Capture the cell that displays the provided text and extract its [x, y] central coordinate. 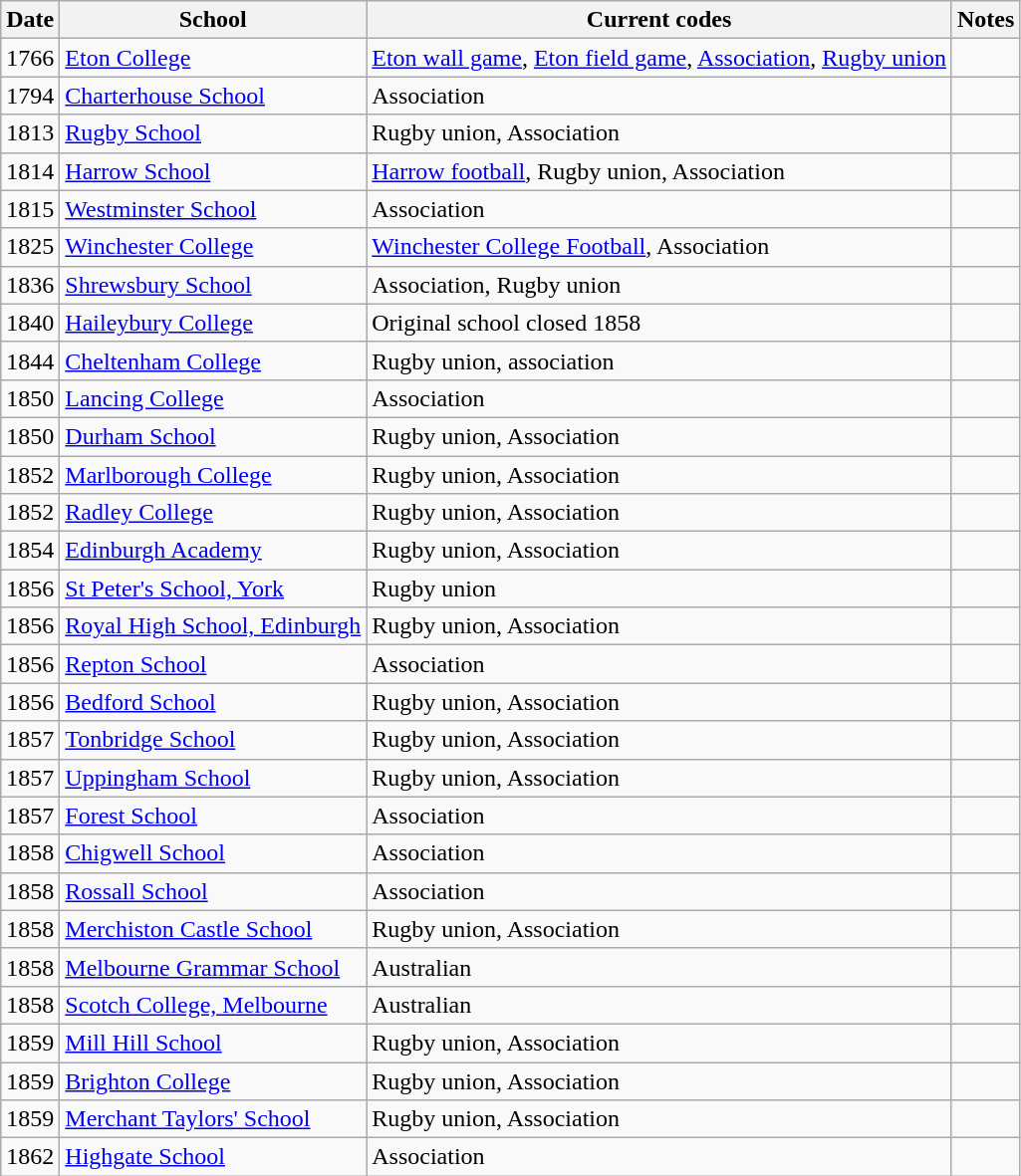
Original school closed 1858 [659, 323]
1794 [30, 96]
1854 [30, 551]
Forest School [213, 816]
Merchant Taylors' School [213, 1119]
Rossall School [213, 891]
Lancing College [213, 398]
Uppingham School [213, 778]
School [213, 20]
Rugby union, association [659, 360]
1766 [30, 58]
Charterhouse School [213, 96]
Merchiston Castle School [213, 929]
Melbourne Grammar School [213, 967]
Royal High School, Edinburgh [213, 626]
St Peter's School, York [213, 588]
1836 [30, 285]
Harrow School [213, 171]
1825 [30, 247]
Edinburgh Academy [213, 551]
Bedford School [213, 702]
Radley College [213, 513]
Marlborough College [213, 475]
Winchester College [213, 247]
Current codes [659, 20]
Westminster School [213, 209]
Tonbridge School [213, 740]
Durham School [213, 436]
Association, Rugby union [659, 285]
Rugby School [213, 133]
1840 [30, 323]
Mill Hill School [213, 1043]
Repton School [213, 664]
Date [30, 20]
Eton College [213, 58]
1844 [30, 360]
1862 [30, 1157]
Highgate School [213, 1157]
Haileybury College [213, 323]
Eton wall game, Eton field game, Association, Rugby union [659, 58]
1813 [30, 133]
Winchester College Football, Association [659, 247]
Chigwell School [213, 853]
Brighton College [213, 1080]
1815 [30, 209]
1814 [30, 171]
Harrow football, Rugby union, Association [659, 171]
Notes [985, 20]
Cheltenham College [213, 360]
Scotch College, Melbourne [213, 1005]
Rugby union [659, 588]
Shrewsbury School [213, 285]
